Pinpoint the cell where the given text exists, returning its [X, Y] midpoint coordinate. 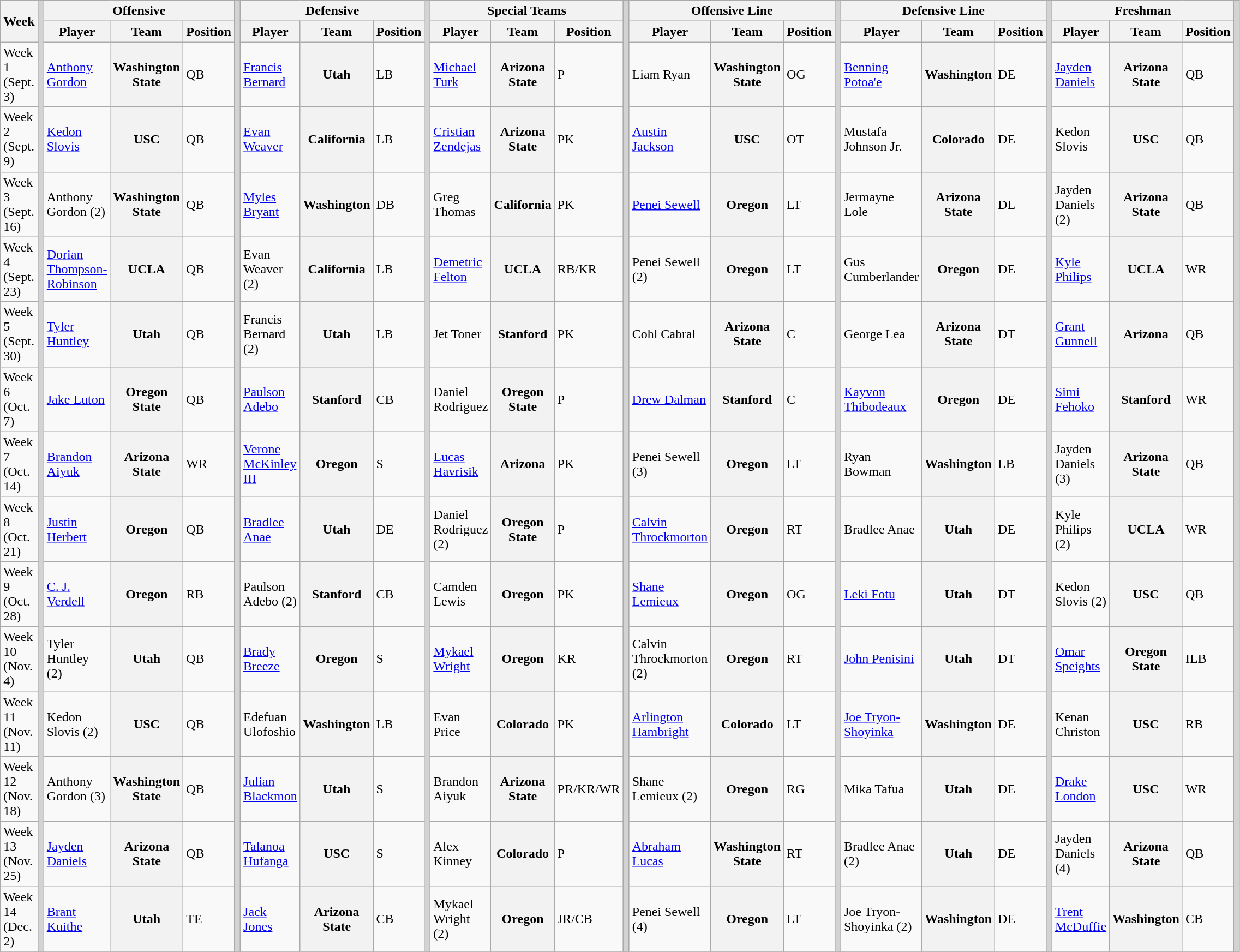
Ryan Bowman [881, 464]
Week 10 (Nov. 4) [19, 659]
Kyle Philips (2) [1080, 529]
Tyler Huntley (2) [77, 659]
Calvin Throckmorton [670, 529]
Mykael Wright (2) [460, 919]
Simi Fehoko [1080, 399]
Week 5 (Sept. 30) [19, 334]
Week 6 (Oct. 7) [19, 399]
Offensive [139, 11]
Week 4 (Sept. 23) [19, 270]
Dorian Thompson-Robinson [77, 270]
Lucas Havrisik [460, 464]
Myles Bryant [271, 204]
Camden Lewis [460, 594]
Week 1 (Sept. 3) [19, 74]
Leki Fotu [881, 594]
Paulson Adebo (2) [271, 594]
Penei Sewell (3) [670, 464]
Week 7 (Oct. 14) [19, 464]
Austin Jackson [670, 140]
Anthony Gordon (2) [77, 204]
Kyle Philips [1080, 270]
John Penisini [881, 659]
Jayden Daniels (2) [1080, 204]
Mykael Wright [460, 659]
Penei Sewell (4) [670, 919]
Week 11 (Nov. 11) [19, 725]
Anthony Gordon [77, 74]
Tyler Huntley [77, 334]
Joe Tryon-Shoyinka (2) [881, 919]
Arlington Hambright [670, 725]
Special Teams [527, 11]
Benning Potoa'e [881, 74]
Jayden Daniels (4) [1080, 854]
DB [399, 204]
Michael Turk [460, 74]
DL [1021, 204]
Week 14 (Dec. 2) [19, 919]
Greg Thomas [460, 204]
Julian Blackmon [271, 789]
Evan Price [460, 725]
KR [589, 659]
Week 9 (Oct. 28) [19, 594]
Kayvon Thibodeaux [881, 399]
Alex Kinney [460, 854]
Drew Dalman [670, 399]
Week [19, 21]
Talanoa Hufanga [271, 854]
Gus Cumberlander [881, 270]
Verone McKinley III [271, 464]
Week 2 (Sept. 9) [19, 140]
Week 13 (Nov. 25) [19, 854]
Defensive Line [943, 11]
Brant Kuithe [77, 919]
Week 3 (Sept. 16) [19, 204]
Paulson Adebo [271, 399]
Shane Lemieux (2) [670, 789]
Edefuan Ulofoshio [271, 725]
Mustafa Johnson Jr. [881, 140]
TE [209, 919]
Calvin Throckmorton (2) [670, 659]
Bradlee Anae (2) [881, 854]
Daniel Rodriguez (2) [460, 529]
OT [810, 140]
Justin Herbert [77, 529]
Francis Bernard [271, 74]
JR/CB [589, 919]
C. J. Verdell [77, 594]
Grant Gunnell [1080, 334]
Evan Weaver [271, 140]
Penei Sewell (2) [670, 270]
Brady Breeze [271, 659]
Anthony Gordon (3) [77, 789]
Jayden Daniels (3) [1080, 464]
Liam Ryan [670, 74]
Drake London [1080, 789]
Offensive Line [732, 11]
Week 12 (Nov. 18) [19, 789]
Defensive [333, 11]
Jake Luton [77, 399]
Freshman [1142, 11]
Demetric Felton [460, 270]
Mika Tafua [881, 789]
Joe Tryon-Shoyinka [881, 725]
George Lea [881, 334]
Cristian Zendejas [460, 140]
Penei Sewell [670, 204]
Jack Jones [271, 919]
Jermayne Lole [881, 204]
Francis Bernard (2) [271, 334]
Kenan Christon [1080, 725]
ILB [1208, 659]
Omar Speights [1080, 659]
Evan Weaver (2) [271, 270]
Abraham Lucas [670, 854]
RB/KR [589, 270]
Cohl Cabral [670, 334]
Daniel Rodriguez [460, 399]
RG [810, 789]
PR/KR/WR [589, 789]
Trent McDuffie [1080, 919]
Jet Toner [460, 334]
Week 8 (Oct. 21) [19, 529]
Shane Lemieux [670, 594]
